Locate the cell with the specified text and output its (x, y) center coordinate. 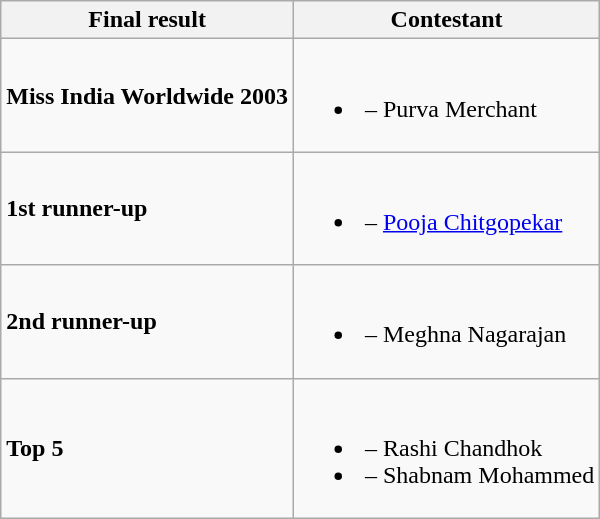
Top 5 (148, 448)
Miss India Worldwide 2003 (148, 96)
– Purva Merchant (446, 96)
– Pooja Chitgopekar (446, 208)
– Rashi Chandhok – Shabnam Mohammed (446, 448)
– Meghna Nagarajan (446, 322)
Final result (148, 20)
Contestant (446, 20)
1st runner-up (148, 208)
2nd runner-up (148, 322)
